From the cell containing the given text, extract its center point as [x, y] coordinate. 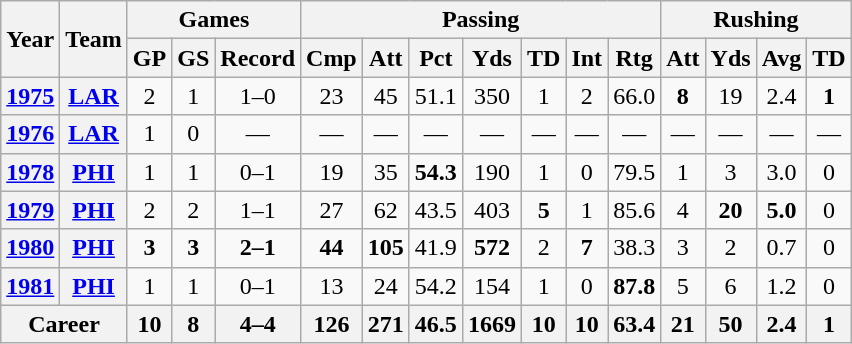
Avg [782, 58]
154 [492, 286]
GP [149, 58]
126 [332, 324]
1976 [30, 134]
Rtg [634, 58]
23 [332, 96]
1980 [30, 248]
Pct [436, 58]
Rushing [756, 20]
3.0 [782, 172]
50 [730, 324]
62 [386, 210]
6 [730, 286]
54.2 [436, 286]
20 [730, 210]
87.8 [634, 286]
190 [492, 172]
1979 [30, 210]
Games [214, 20]
63.4 [634, 324]
13 [332, 286]
66.0 [634, 96]
1669 [492, 324]
2–1 [258, 248]
38.3 [634, 248]
41.9 [436, 248]
5.0 [782, 210]
44 [332, 248]
Int [587, 58]
350 [492, 96]
1–1 [258, 210]
403 [492, 210]
24 [386, 286]
21 [683, 324]
45 [386, 96]
271 [386, 324]
51.1 [436, 96]
1–0 [258, 96]
Team [94, 39]
105 [386, 248]
43.5 [436, 210]
85.6 [634, 210]
46.5 [436, 324]
1975 [30, 96]
1978 [30, 172]
79.5 [634, 172]
Year [30, 39]
4 [683, 210]
27 [332, 210]
4–4 [258, 324]
Cmp [332, 58]
54.3 [436, 172]
35 [386, 172]
Career [64, 324]
0.7 [782, 248]
1981 [30, 286]
572 [492, 248]
Passing [481, 20]
Record [258, 58]
1.2 [782, 286]
7 [587, 248]
GS [194, 58]
